Scan for the cell matching the given text and deliver its [x, y] coordinate at center. 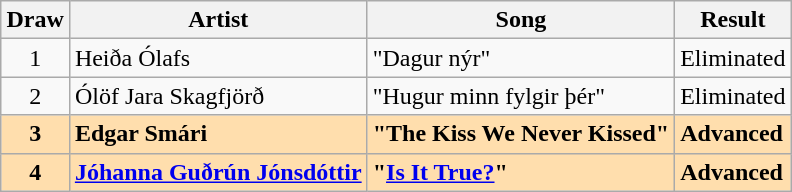
Artist [218, 20]
Edgar Smári [218, 134]
2 [35, 96]
3 [35, 134]
"Dagur nýr" [521, 58]
Heiða Ólafs [218, 58]
4 [35, 172]
"Is It True?" [521, 172]
Song [521, 20]
Draw [35, 20]
"The Kiss We Never Kissed" [521, 134]
Result [733, 20]
"Hugur minn fylgir þér" [521, 96]
Ólöf Jara Skagfjörð [218, 96]
1 [35, 58]
Jóhanna Guðrún Jónsdóttir [218, 172]
